Provide the (x, y) coordinate of the cell's center where the given text is located.  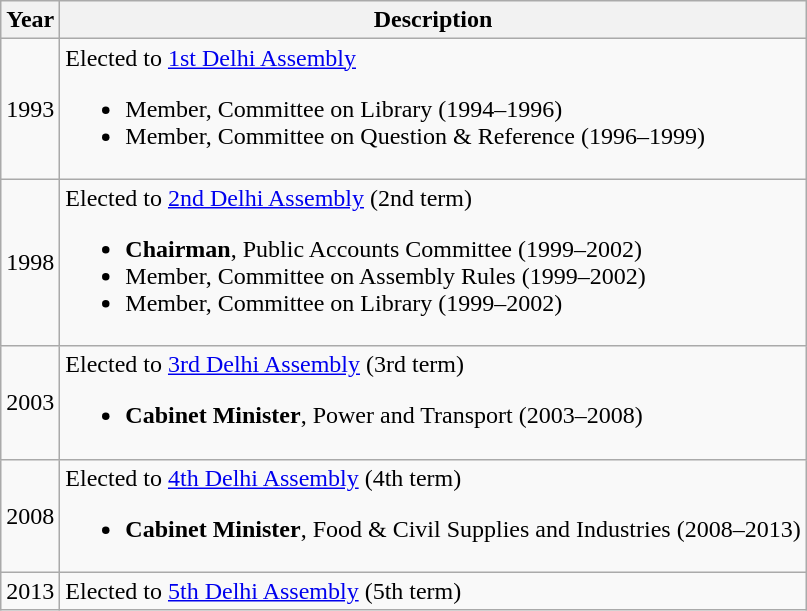
2008 (30, 516)
Description (433, 20)
Elected to 3rd Delhi Assembly (3rd term)Cabinet Minister, Power and Transport (2003–2008) (433, 402)
2003 (30, 402)
1993 (30, 109)
Elected to 4th Delhi Assembly (4th term)Cabinet Minister, Food & Civil Supplies and Industries (2008–2013) (433, 516)
1998 (30, 262)
Elected to 1st Delhi AssemblyMember, Committee on Library (1994–1996)Member, Committee on Question & Reference (1996–1999) (433, 109)
2013 (30, 591)
Year (30, 20)
Elected to 5th Delhi Assembly (5th term) (433, 591)
